For the text-containing cell, return its midpoint in (x, y) coordinate format. 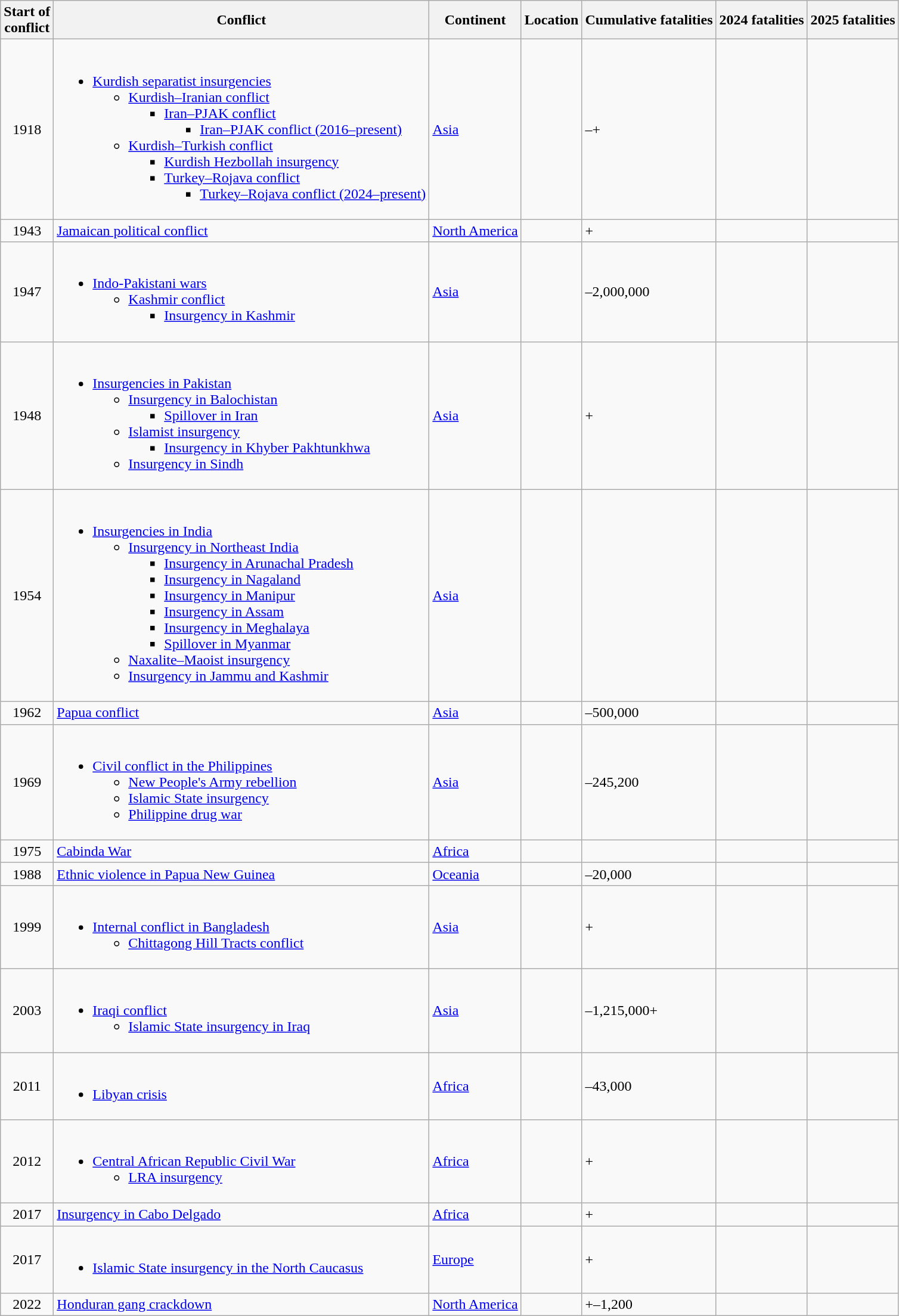
1947 (27, 292)
Insurgency in Cabo Delgado (241, 1215)
2025 fatalities (852, 20)
–2,000,000 (649, 292)
2011 (27, 1086)
1988 (27, 874)
–1,215,000+ (649, 1010)
Central African Republic Civil WarLRA insurgency (241, 1162)
Europe (475, 1260)
1962 (27, 713)
Insurgencies in PakistanInsurgency in BalochistanSpillover in IranIslamist insurgencyInsurgency in Khyber PakhtunkhwaInsurgency in Sindh (241, 415)
Internal conflict in BangladeshChittagong Hill Tracts conflict (241, 927)
Oceania (475, 874)
1954 (27, 595)
Indo-Pakistani warsKashmir conflictInsurgency in Kashmir (241, 292)
1943 (27, 231)
1918 (27, 129)
Cumulative fatalities (649, 20)
Libyan crisis (241, 1086)
1969 (27, 782)
–245,200 (649, 782)
Islamic State insurgency in the North Caucasus (241, 1260)
Continent (475, 20)
Cabinda War (241, 851)
–+ (649, 129)
Conflict (241, 20)
1975 (27, 851)
–20,000 (649, 874)
Start ofconflict (27, 20)
Location (551, 20)
1948 (27, 415)
2003 (27, 1010)
2024 fatalities (762, 20)
Ethnic violence in Papua New Guinea (241, 874)
Iraqi conflictIslamic State insurgency in Iraq (241, 1010)
+–1,200 (649, 1305)
Jamaican political conflict (241, 231)
1999 (27, 927)
Civil conflict in the PhilippinesNew People's Army rebellionIslamic State insurgencyPhilippine drug war (241, 782)
2022 (27, 1305)
–43,000 (649, 1086)
Honduran gang crackdown (241, 1305)
Papua conflict (241, 713)
–500,000 (649, 713)
2012 (27, 1162)
